Return the (x, y) coordinate for the center point of the cell that contains the specified text.  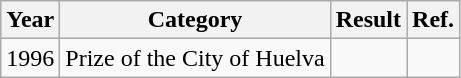
Year (30, 20)
Prize of the City of Huelva (195, 58)
Ref. (434, 20)
Category (195, 20)
Result (368, 20)
1996 (30, 58)
